Extract the [x, y] coordinate from the center of the cell holding the provided text.  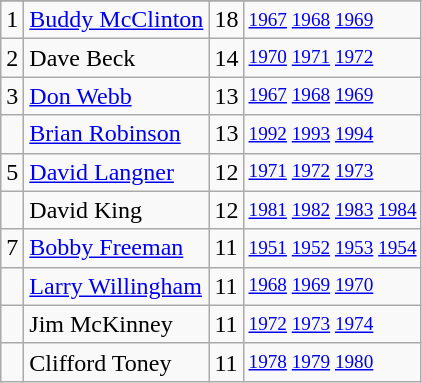
1992 1993 1994 [332, 134]
David Langner [116, 172]
Bobby Freeman [116, 248]
Jim McKinney [116, 324]
1 [12, 20]
1978 1979 1980 [332, 362]
18 [226, 20]
1971 1972 1973 [332, 172]
1972 1973 1974 [332, 324]
Clifford Toney [116, 362]
1970 1971 1972 [332, 58]
David King [116, 210]
2 [12, 58]
3 [12, 96]
Larry Willingham [116, 286]
Don Webb [116, 96]
1981 1982 1983 1984 [332, 210]
Dave Beck [116, 58]
7 [12, 248]
5 [12, 172]
Brian Robinson [116, 134]
1968 1969 1970 [332, 286]
Buddy McClinton [116, 20]
14 [226, 58]
1951 1952 1953 1954 [332, 248]
